Identify which cell holds the provided text, then report its [x, y] central coordinate. 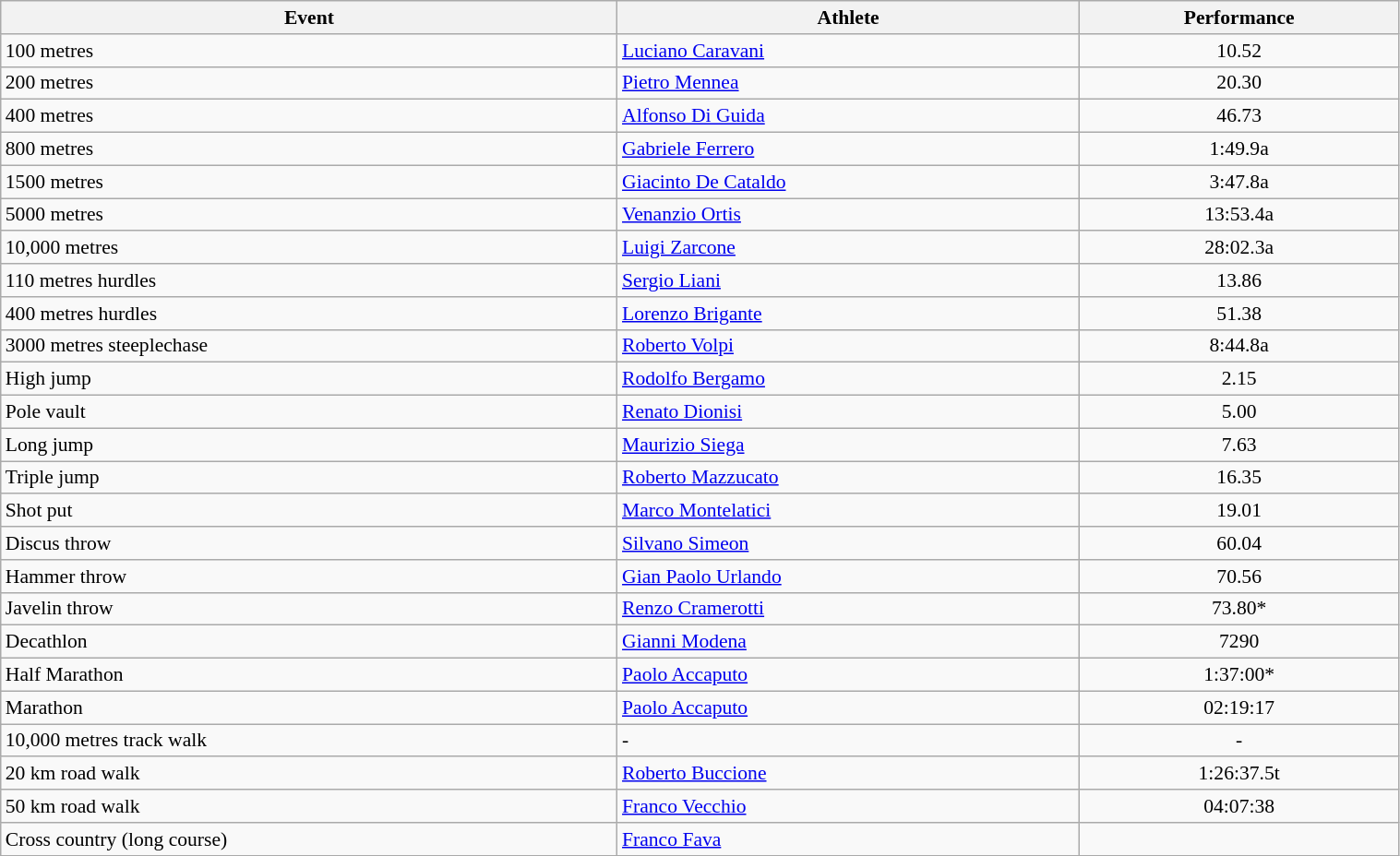
Roberto Buccione [848, 774]
1:26:37.5t [1238, 774]
Shot put [309, 511]
400 metres hurdles [309, 314]
110 metres hurdles [309, 280]
73.80* [1238, 609]
Rodolfo Bergamo [848, 379]
Venanzio Ortis [848, 215]
5.00 [1238, 412]
Alfonso Di Guida [848, 116]
10.52 [1238, 51]
Decathlon [309, 642]
100 metres [309, 51]
10,000 metres [309, 248]
1500 metres [309, 182]
Silvano Simeon [848, 543]
Pietro Mennea [848, 83]
High jump [309, 379]
Giacinto De Cataldo [848, 182]
3:47.8a [1238, 182]
Marco Montelatici [848, 511]
19.01 [1238, 511]
13.86 [1238, 280]
400 metres [309, 116]
Franco Vecchio [848, 806]
60.04 [1238, 543]
5000 metres [309, 215]
16.35 [1238, 478]
Cross country (long course) [309, 839]
Gabriele Ferrero [848, 149]
50 km road walk [309, 806]
Event [309, 18]
13:53.4a [1238, 215]
1:37:00* [1238, 675]
Maurizio Siega [848, 445]
Renato Dionisi [848, 412]
3000 metres steeplechase [309, 346]
10,000 metres track walk [309, 741]
Roberto Mazzucato [848, 478]
7290 [1238, 642]
Half Marathon [309, 675]
02:19:17 [1238, 707]
1:49.9a [1238, 149]
Renzo Cramerotti [848, 609]
Discus throw [309, 543]
Gian Paolo Urlando [848, 577]
Luciano Caravani [848, 51]
70.56 [1238, 577]
28:02.3a [1238, 248]
Long jump [309, 445]
04:07:38 [1238, 806]
Performance [1238, 18]
Pole vault [309, 412]
20.30 [1238, 83]
Javelin throw [309, 609]
Marathon [309, 707]
800 metres [309, 149]
Triple jump [309, 478]
Luigi Zarcone [848, 248]
Lorenzo Brigante [848, 314]
Gianni Modena [848, 642]
7.63 [1238, 445]
46.73 [1238, 116]
Franco Fava [848, 839]
2.15 [1238, 379]
Athlete [848, 18]
200 metres [309, 83]
Hammer throw [309, 577]
20 km road walk [309, 774]
51.38 [1238, 314]
Roberto Volpi [848, 346]
8:44.8a [1238, 346]
Sergio Liani [848, 280]
